Return the [x, y] coordinate for the center point of the cell that contains the specified text.  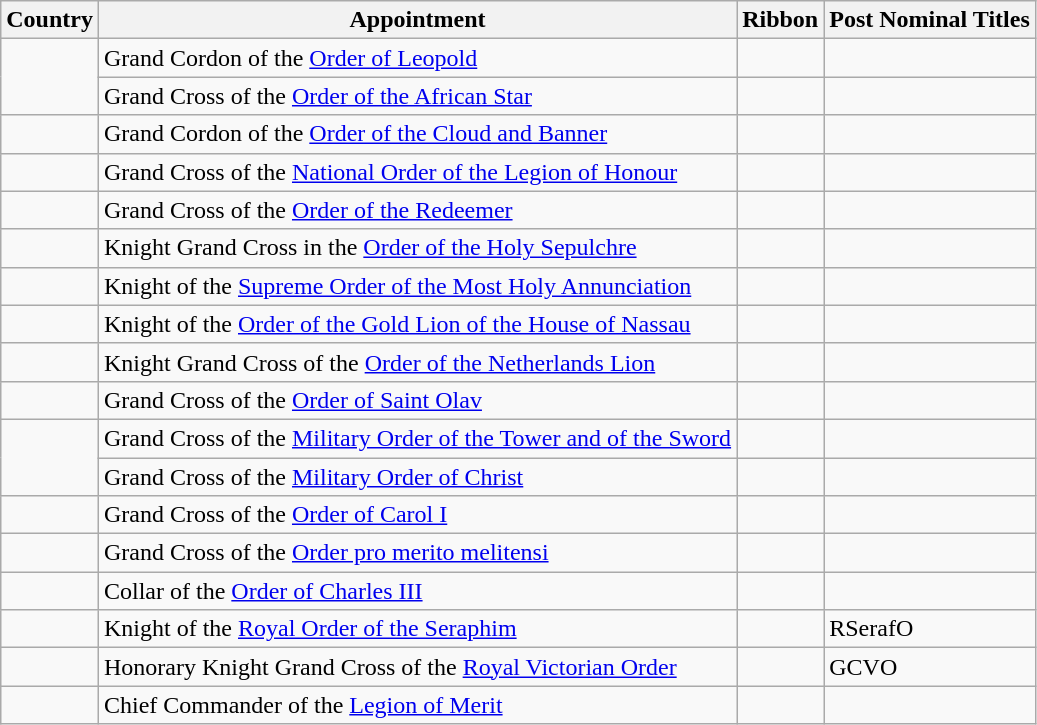
Country [50, 20]
Grand Cross of the Order of the Redeemer [417, 210]
Grand Cross of the Military Order of the Tower and of the Sword [417, 438]
Honorary Knight Grand Cross of the Royal Victorian Order [417, 667]
Grand Cordon of the Order of the Cloud and Banner [417, 134]
Knight of the Royal Order of the Seraphim [417, 629]
Appointment [417, 20]
Chief Commander of the Legion of Merit [417, 705]
Grand Cordon of the Order of Leopold [417, 58]
Grand Cross of the National Order of the Legion of Honour [417, 172]
Grand Cross of the Order pro merito melitensi [417, 553]
RSerafO [930, 629]
Grand Cross of the Order of Saint Olav [417, 400]
Grand Cross of the Order of Carol I [417, 515]
Knight Grand Cross in the Order of the Holy Sepulchre [417, 248]
Post Nominal Titles [930, 20]
GCVO [930, 667]
Grand Cross of the Military Order of Christ [417, 477]
Knight of the Order of the Gold Lion of the House of Nassau [417, 324]
Ribbon [780, 20]
Knight of the Supreme Order of the Most Holy Annunciation [417, 286]
Collar of the Order of Charles III [417, 591]
Knight Grand Cross of the Order of the Netherlands Lion [417, 362]
Grand Cross of the Order of the African Star [417, 96]
